Capture the cell that displays the provided text and extract its (x, y) central coordinate. 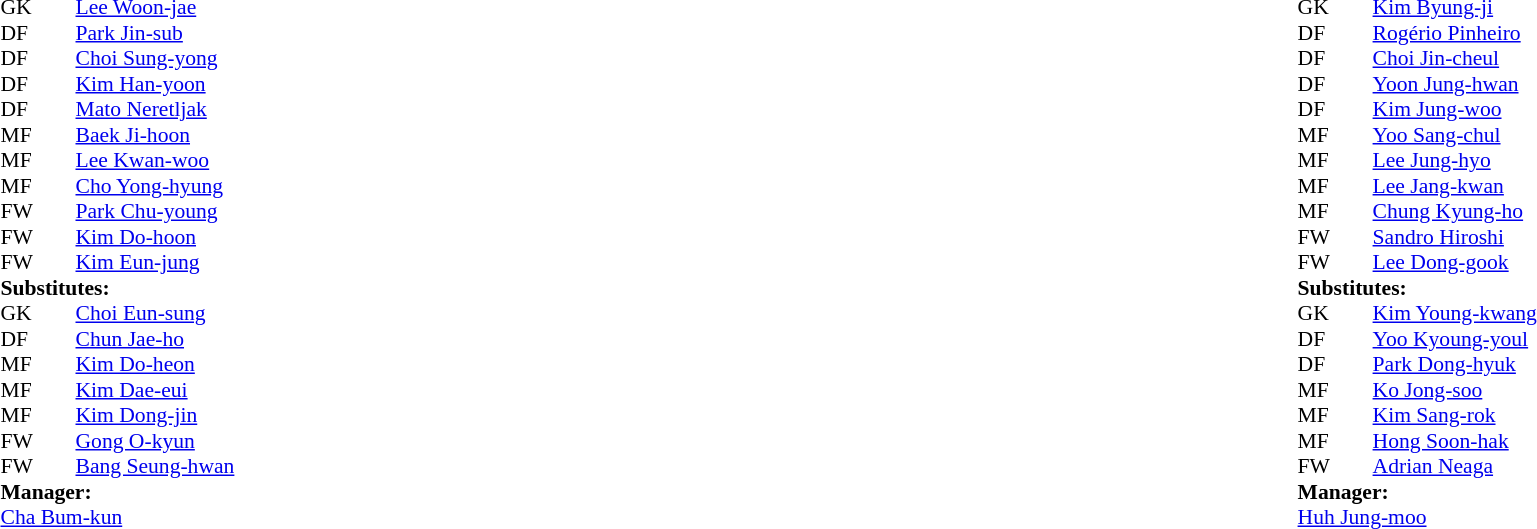
Yoon Jung-hwan (1455, 84)
Kim Jung-woo (1455, 109)
Kim Sang-rok (1455, 415)
Rogério Pinheiro (1455, 33)
Kim Eun-jung (156, 263)
Chung Kyung-ho (1455, 211)
Kim Han-yoon (156, 84)
Kim Dae-eui (156, 390)
Baek Ji-hoon (156, 135)
Cho Yong-hyung (156, 186)
Lee Dong-gook (1455, 263)
Lee Jung-hyo (1455, 161)
Kim Dong-jin (156, 415)
Yoo Kyoung-youl (1455, 339)
Bang Seung-hwan (156, 467)
Park Dong-hyuk (1455, 365)
Yoo Sang-chul (1455, 135)
Kim Do-heon (156, 365)
Mato Neretljak (156, 109)
Ko Jong-soo (1455, 390)
Chun Jae-ho (156, 339)
Hong Soon-hak (1455, 441)
Choi Eun-sung (156, 313)
Park Chu-young (156, 211)
Park Jin-sub (156, 33)
Lee Jang-kwan (1455, 186)
Lee Kwan-woo (156, 161)
Choi Jin-cheul (1455, 59)
Choi Sung-yong (156, 59)
Kim Young-kwang (1455, 313)
Adrian Neaga (1455, 467)
Sandro Hiroshi (1455, 237)
Kim Do-hoon (156, 237)
Gong O-kyun (156, 441)
